Extract the (X, Y) coordinate from the center of the cell holding the provided text.  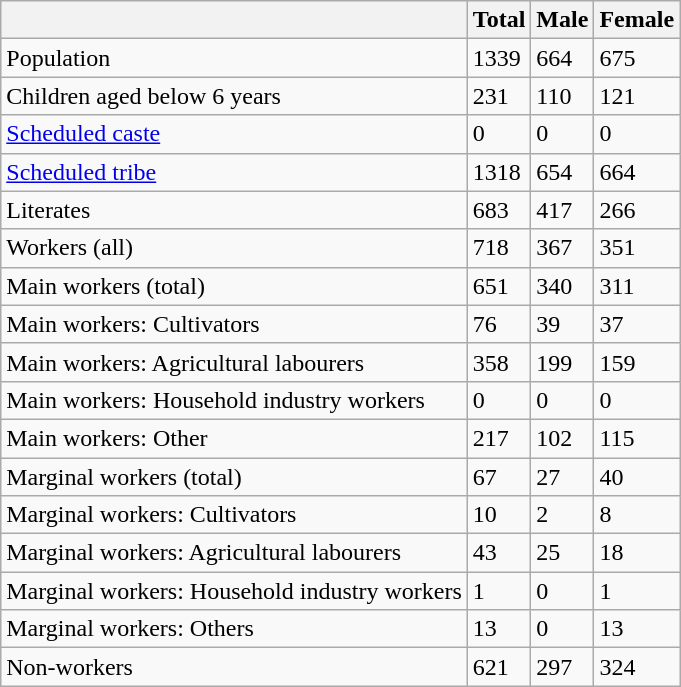
Marginal workers (total) (234, 477)
Main workers (total) (234, 286)
651 (499, 286)
Non-workers (234, 667)
Total (499, 20)
683 (499, 210)
Main workers: Agricultural labourers (234, 362)
358 (499, 362)
1318 (499, 172)
121 (637, 96)
654 (562, 172)
39 (562, 324)
2 (562, 515)
718 (499, 248)
297 (562, 667)
Literates (234, 210)
417 (562, 210)
27 (562, 477)
Scheduled tribe (234, 172)
Main workers: Household industry workers (234, 400)
Marginal workers: Others (234, 629)
351 (637, 248)
159 (637, 362)
Female (637, 20)
Children aged below 6 years (234, 96)
Male (562, 20)
43 (499, 553)
Marginal workers: Agricultural labourers (234, 553)
621 (499, 667)
76 (499, 324)
311 (637, 286)
110 (562, 96)
18 (637, 553)
Workers (all) (234, 248)
8 (637, 515)
Main workers: Cultivators (234, 324)
324 (637, 667)
367 (562, 248)
115 (637, 438)
37 (637, 324)
25 (562, 553)
217 (499, 438)
102 (562, 438)
675 (637, 58)
266 (637, 210)
67 (499, 477)
1339 (499, 58)
Marginal workers: Household industry workers (234, 591)
40 (637, 477)
Scheduled caste (234, 134)
Main workers: Other (234, 438)
Population (234, 58)
Marginal workers: Cultivators (234, 515)
199 (562, 362)
340 (562, 286)
231 (499, 96)
10 (499, 515)
